From the cell containing the given text, extract its center point as [X, Y] coordinate. 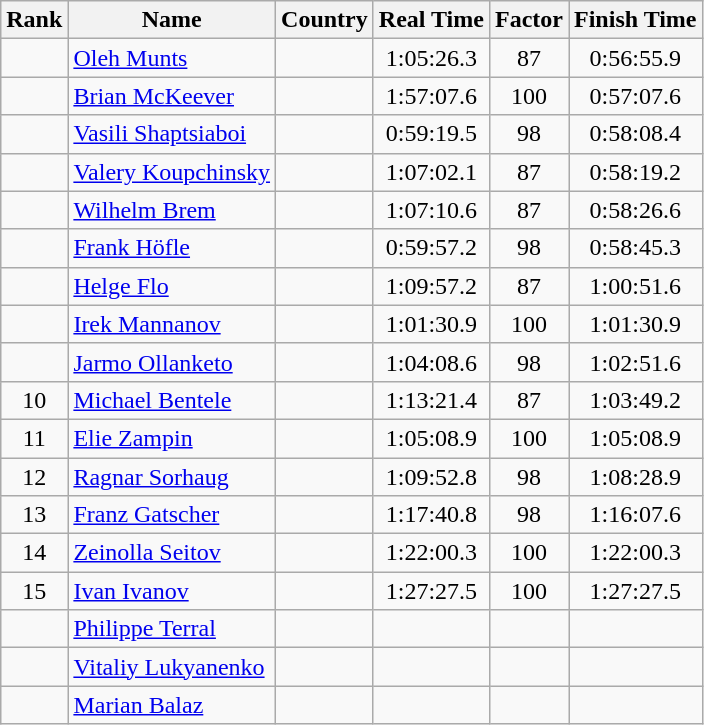
Ragnar Sorhaug [172, 477]
Michael Bentele [172, 400]
1:57:07.6 [431, 96]
10 [34, 400]
13 [34, 515]
1:16:07.6 [635, 515]
0:58:08.4 [635, 134]
Marian Balaz [172, 705]
0:59:19.5 [431, 134]
0:59:57.2 [431, 248]
1:07:02.1 [431, 172]
Real Time [431, 20]
15 [34, 591]
1:03:49.2 [635, 400]
Finish Time [635, 20]
Vasili Shaptsiaboi [172, 134]
11 [34, 438]
14 [34, 553]
Frank Höfle [172, 248]
Brian McKeever [172, 96]
Rank [34, 20]
Helge Flo [172, 286]
Factor [528, 20]
1:07:10.6 [431, 210]
1:09:57.2 [431, 286]
1:09:52.8 [431, 477]
Franz Gatscher [172, 515]
Ivan Ivanov [172, 591]
0:58:26.6 [635, 210]
0:57:07.6 [635, 96]
0:58:45.3 [635, 248]
1:02:51.6 [635, 362]
0:58:19.2 [635, 172]
Country [325, 20]
1:05:26.3 [431, 58]
Name [172, 20]
Elie Zampin [172, 438]
Wilhelm Brem [172, 210]
Vitaliy Lukyanenko [172, 667]
Philippe Terral [172, 629]
12 [34, 477]
1:17:40.8 [431, 515]
Zeinolla Seitov [172, 553]
0:56:55.9 [635, 58]
Jarmo Ollanketo [172, 362]
1:04:08.6 [431, 362]
1:13:21.4 [431, 400]
Oleh Munts [172, 58]
Irek Mannanov [172, 324]
1:08:28.9 [635, 477]
1:00:51.6 [635, 286]
Valery Koupchinsky [172, 172]
